Provide the [x, y] coordinate of the cell's center where the given text is located.  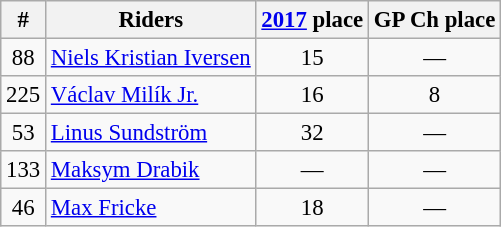
16 [312, 95]
2017 place [312, 20]
133 [24, 170]
46 [24, 208]
32 [312, 133]
88 [24, 58]
Václav Milík Jr. [152, 95]
18 [312, 208]
53 [24, 133]
Niels Kristian Iversen [152, 58]
Riders [152, 20]
225 [24, 95]
Maksym Drabik [152, 170]
15 [312, 58]
GP Ch place [435, 20]
# [24, 20]
Max Fricke [152, 208]
8 [435, 95]
Linus Sundström [152, 133]
